Find where the given text appears and provide that cell's center as (X, Y) coordinate. 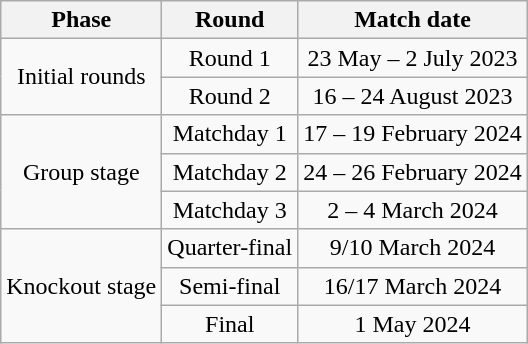
1 May 2024 (413, 324)
2 – 4 March 2024 (413, 210)
Initial rounds (82, 77)
Matchday 3 (230, 210)
9/10 March 2024 (413, 248)
Final (230, 324)
Match date (413, 20)
Knockout stage (82, 286)
Semi-final (230, 286)
Quarter-final (230, 248)
Matchday 2 (230, 172)
16/17 March 2024 (413, 286)
23 May – 2 July 2023 (413, 58)
24 – 26 February 2024 (413, 172)
16 – 24 August 2023 (413, 96)
Group stage (82, 172)
Matchday 1 (230, 134)
Round 1 (230, 58)
17 – 19 February 2024 (413, 134)
Round 2 (230, 96)
Round (230, 20)
Phase (82, 20)
